Pinpoint the cell where the given text exists, returning its (x, y) midpoint coordinate. 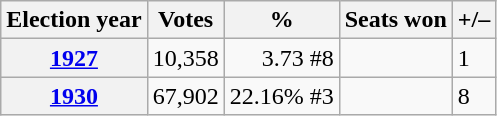
Election year (74, 20)
8 (474, 96)
22.16% #3 (282, 96)
1927 (74, 58)
1 (474, 58)
10,358 (186, 58)
Seats won (396, 20)
% (282, 20)
1930 (74, 96)
+/– (474, 20)
Votes (186, 20)
67,902 (186, 96)
3.73 #8 (282, 58)
